Provide the [x, y] coordinate of the cell's center where the given text is located.  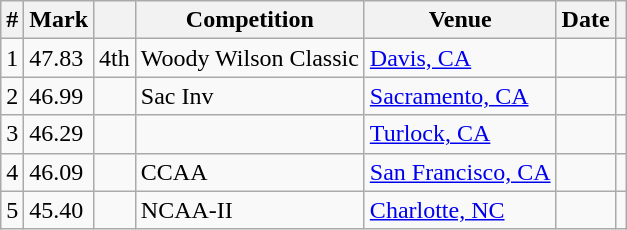
CCAA [250, 172]
1 [12, 58]
Charlotte, NC [460, 210]
San Francisco, CA [460, 172]
Davis, CA [460, 58]
47.83 [59, 58]
Mark [59, 20]
Venue [460, 20]
4 [12, 172]
4th [115, 58]
Sacramento, CA [460, 96]
46.99 [59, 96]
NCAA-II [250, 210]
2 [12, 96]
Sac Inv [250, 96]
Date [586, 20]
5 [12, 210]
46.29 [59, 134]
46.09 [59, 172]
3 [12, 134]
Turlock, CA [460, 134]
Competition [250, 20]
45.40 [59, 210]
# [12, 20]
Woody Wilson Classic [250, 58]
